Output the (X, Y) coordinate of the center of the cell containing the given text.  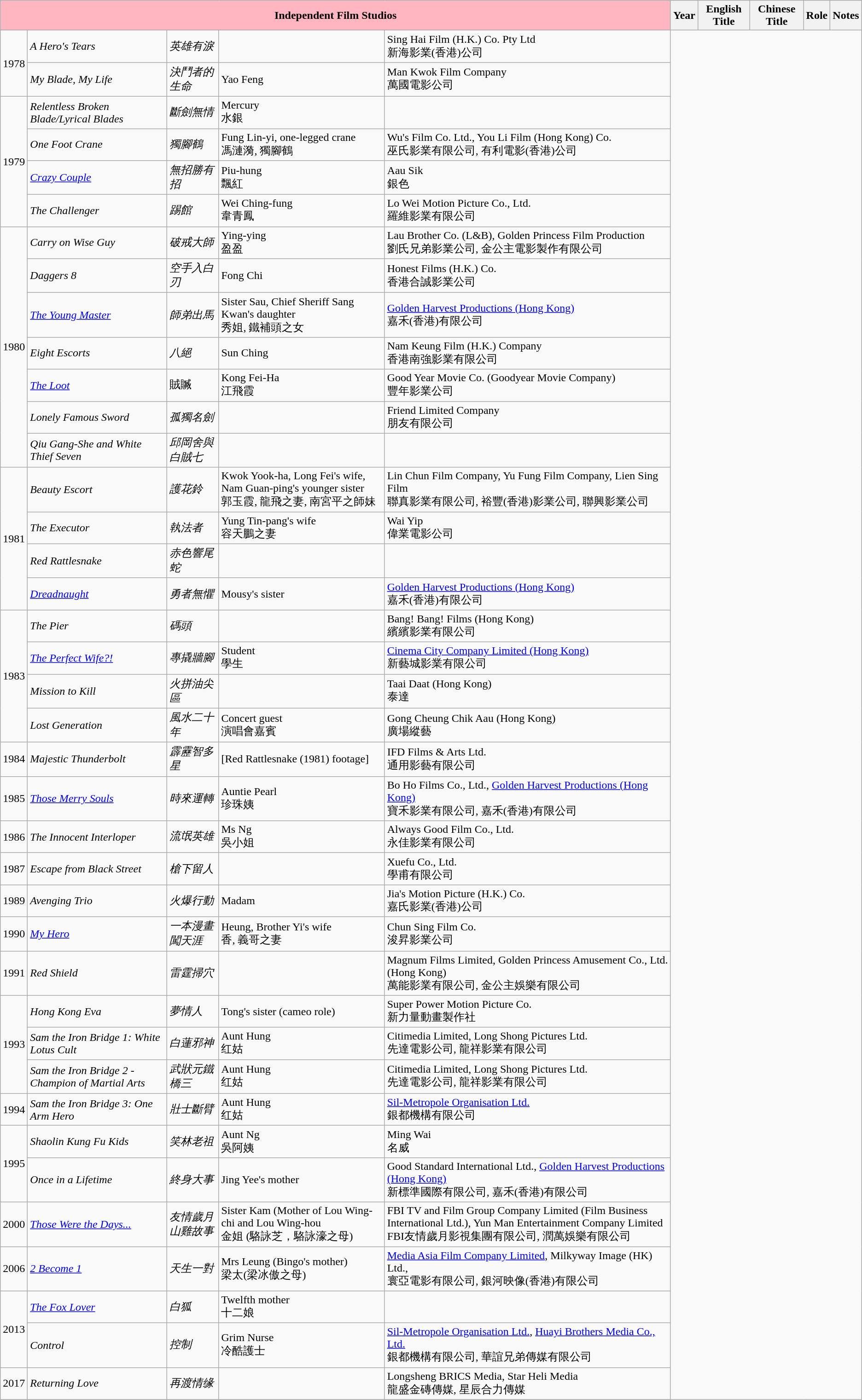
獨腳鶴 (193, 145)
Gong Cheung Chik Aau (Hong Kong)廣場縱藝 (528, 725)
The Loot (98, 385)
1994 (14, 1110)
Dreadnaught (98, 594)
白蓮邪神 (193, 1044)
1991 (14, 973)
Student 學生 (302, 658)
Escape from Black Street (98, 869)
1993 (14, 1044)
白狐 (193, 1307)
1984 (14, 759)
Carry on Wise Guy (98, 243)
邱岡舍與白賊七 (193, 450)
FBI TV and Film Group Company Limited (Film Business International Ltd.), Yun Man Entertainment Company LimitedFBI友情歲月影視集團有限公司, 潤萬娛樂有限公司 (528, 1225)
A Hero's Tears (98, 46)
Cinema City Company Limited (Hong Kong)新藝城影業有限公司 (528, 658)
Jia's Motion Picture (H.K.) Co.嘉氏影業(香港)公司 (528, 901)
The Fox Lover (98, 1307)
Relentless Broken Blade/Lyrical Blades (98, 112)
Avenging Trio (98, 901)
八絕 (193, 353)
Mercury水銀 (302, 112)
Sister Kam (Mother of Lou Wing-chi and Lou Wing-hou 金姐 (駱詠芝，駱詠濠之母) (302, 1225)
Sing Hai Film (H.K.) Co. Pty Ltd 新海影業(香港)公司 (528, 46)
Fung Lin-yi, one-legged crane馮漣漪, 獨腳鶴 (302, 145)
破戒大師 (193, 243)
踢館 (193, 211)
霹靂智多星 (193, 759)
Those Were the Days... (98, 1225)
My Blade, My Life (98, 79)
2017 (14, 1383)
Good Standard International Ltd., Golden Harvest Productions (Hong Kong)新標準國際有限公司, 嘉禾(香港)有限公司 (528, 1179)
Aunt Ng 吳阿姨 (302, 1142)
天生一對 (193, 1269)
Lin Chun Film Company, Yu Fung Film Company, Lien Sing Film聯真影業有限公司, 裕豐(香港)影業公司, 聯興影業公司 (528, 490)
風水二十年 (193, 725)
Nam Keung Film (H.K.) Company 香港南強影業有限公司 (528, 353)
Year (684, 16)
IFD Films & Arts Ltd.通用影藝有限公司 (528, 759)
Ms Ng吳小姐 (302, 837)
孤獨名劍 (193, 418)
Aau Sik 銀色 (528, 178)
Twelfth mother十二娘 (302, 1307)
2006 (14, 1269)
Kwok Yook-ha, Long Fei's wife, Nam Guan-ping's younger sister郭玉霞, 龍飛之妻, 南宮平之師妹 (302, 490)
The Young Master (98, 315)
Bang! Bang! Films (Hong Kong) 繽繽影業有限公司 (528, 626)
Sun Ching (302, 353)
Yung Tin-pang's wife容天鵬之妻 (302, 528)
Sam the Iron Bridge 2 - Champion of Martial Arts (98, 1076)
2000 (14, 1225)
Grim Nurse 冷酷護士 (302, 1345)
1981 (14, 539)
1985 (14, 798)
師弟出馬 (193, 315)
碼頭 (193, 626)
Taai Daat (Hong Kong)泰達 (528, 691)
The Executor (98, 528)
執法者 (193, 528)
Tong's sister (cameo role) (302, 1011)
一本漫畫闖天涯 (193, 934)
Sister Sau, Chief Sheriff Sang Kwan's daughter秀姐, 鐵補頭之女 (302, 315)
Honest Films (H.K.) Co. 香港合誠影業公司 (528, 276)
武狀元鐵橋三 (193, 1076)
Sil-Metropole Organisation Ltd. 銀都機構有限公司 (528, 1110)
Magnum Films Limited, Golden Princess Amusement Co., Ltd. (Hong Kong)萬能影業有限公司, 金公主娛樂有限公司 (528, 973)
決鬥者的生命 (193, 79)
Lau Brother Co. (L&B), Golden Princess Film Production 劉氏兄弟影業公司, 金公主電影製作有限公司 (528, 243)
Heung, Brother Yi's wife香, 義哥之妻 (302, 934)
1983 (14, 676)
Majestic Thunderbolt (98, 759)
Crazy Couple (98, 178)
赤色響尾蛇 (193, 561)
Ying-ying盈盈 (302, 243)
The Innocent Interloper (98, 837)
Wei Ching-fung韋青鳳 (302, 211)
1987 (14, 869)
Lonely Famous Sword (98, 418)
1995 (14, 1164)
雷霆掃穴 (193, 973)
1980 (14, 347)
英雄有淚 (193, 46)
The Pier (98, 626)
夢情人 (193, 1011)
Man Kwok Film Company 萬國電影公司 (528, 79)
Sam the Iron Bridge 1: White Lotus Cult (98, 1044)
護花鈴 (193, 490)
笑林老祖 (193, 1142)
友情歲月山雞故事 (193, 1225)
壯士斷臂 (193, 1110)
無招勝有招 (193, 178)
1989 (14, 901)
The Perfect Wife?! (98, 658)
Qiu Gang-She and White Thief Seven (98, 450)
流氓英雄 (193, 837)
Lost Generation (98, 725)
Piu-hung 飄紅 (302, 178)
Wai Yip 偉業電影公司 (528, 528)
Longsheng BRICS Media, Star Heli Media龍盛金磚傳媒, 星辰合力傳媒 (528, 1383)
Shaolin Kung Fu Kids (98, 1142)
Eight Escorts (98, 353)
My Hero (98, 934)
Once in a Lifetime (98, 1179)
Bo Ho Films Co., Ltd., Golden Harvest Productions (Hong Kong)寶禾影業有限公司, 嘉禾(香港)有限公司 (528, 798)
Chun Sing Film Co.浚昇影業公司 (528, 934)
Always Good Film Co., Ltd.永佳影業有限公司 (528, 837)
Kong Fei-Ha江飛霞 (302, 385)
時來運轉 (193, 798)
Madam (302, 901)
Beauty Escort (98, 490)
Media Asia Film Company Limited, Milkyway Image (HK) Ltd., 寰亞電影有限公司, 銀河映像(香港)有限公司 (528, 1269)
Yao Feng (302, 79)
Super Power Motion Picture Co.新力量動畫製作社 (528, 1011)
The Challenger (98, 211)
Control (98, 1345)
Concert guest演唱會嘉賓 (302, 725)
One Foot Crane (98, 145)
Jing Yee's mother (302, 1179)
終身大事 (193, 1179)
賊贓 (193, 385)
控制 (193, 1345)
1986 (14, 837)
Ming Wai名威 (528, 1142)
2 Become 1 (98, 1269)
斷劍無情 (193, 112)
勇者無懼 (193, 594)
Sil-Metropole Organisation Ltd., Huayi Brothers Media Co., Ltd.銀都機構有限公司, 華誼兄弟傳媒有限公司 (528, 1345)
專撬牆腳 (193, 658)
1979 (14, 161)
Lo Wei Motion Picture Co., Ltd. 羅維影業有限公司 (528, 211)
1978 (14, 64)
Chinese Title (776, 16)
Fong Chi (302, 276)
Xuefu Co., Ltd.學甫有限公司 (528, 869)
Hong Kong Eva (98, 1011)
槍下留人 (193, 869)
Red Shield (98, 973)
空手入白刃 (193, 276)
火拼油尖區 (193, 691)
Mrs Leung (Bingo's mother)梁太(梁冰傲之母) (302, 1269)
English Title (724, 16)
2013 (14, 1329)
Those Merry Souls (98, 798)
Red Rattlesnake (98, 561)
Sam the Iron Bridge 3: One Arm Hero (98, 1110)
再渡情缘 (193, 1383)
Mousy's sister (302, 594)
1990 (14, 934)
Good Year Movie Co. (Goodyear Movie Company)豐年影業公司 (528, 385)
Returning Love (98, 1383)
[Red Rattlesnake (1981) footage] (302, 759)
Mission to Kill (98, 691)
Notes (846, 16)
Friend Limited Company朋友有限公司 (528, 418)
Role (817, 16)
Auntie Pearl珍珠姨 (302, 798)
Daggers 8 (98, 276)
Independent Film Studios (336, 16)
Wu's Film Co. Ltd., You Li Film (Hong Kong) Co. 巫氏影業有限公司, 有利電影(香港)公司 (528, 145)
火爆行動 (193, 901)
